Determine the (x, y) coordinate at the center of the cell enclosing the given text.  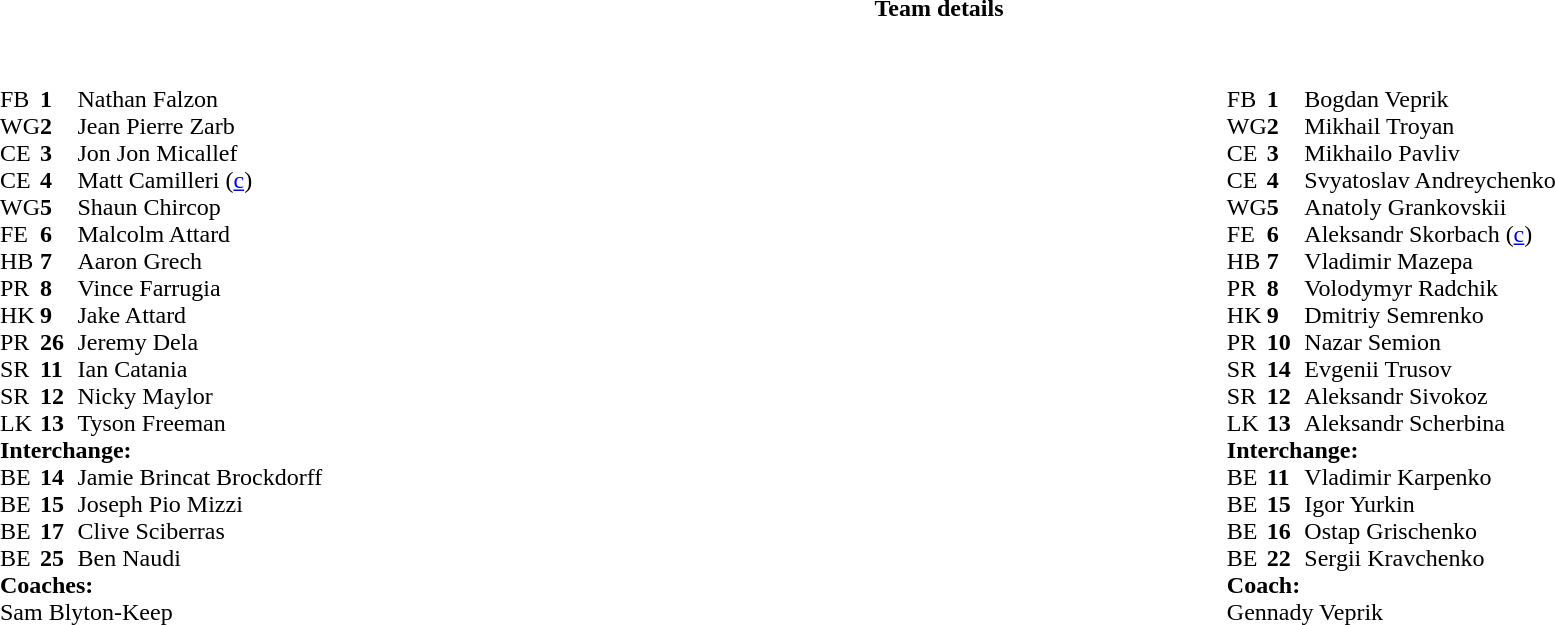
Ben Naudi (200, 558)
Clive Sciberras (200, 532)
Mikhailo Pavliv (1430, 154)
Svyatoslav Andreychenko (1430, 180)
Evgenii Trusov (1430, 370)
17 (59, 532)
Jake Attard (200, 316)
10 (1286, 342)
Jon Jon Micallef (200, 154)
Nicky Maylor (200, 396)
Vladimir Karpenko (1430, 478)
Igor Yurkin (1430, 504)
26 (59, 342)
Vladimir Mazepa (1430, 262)
Tyson Freeman (200, 424)
Anatoly Grankovskii (1430, 208)
22 (1286, 558)
Aleksandr Scherbina (1430, 424)
Nazar Semion (1430, 342)
Vince Farrugia (200, 288)
Jean Pierre Zarb (200, 126)
Matt Camilleri (c) (200, 180)
Aleksandr Skorbach (c) (1430, 234)
Ostap Grischenko (1430, 532)
Bogdan Veprik (1430, 100)
Interchange: (161, 450)
Malcolm Attard (200, 234)
Nathan Falzon (200, 100)
Ian Catania (200, 370)
Jamie Brincat Brockdorff (200, 478)
Volodymyr Radchik (1430, 288)
Sergii Kravchenko (1430, 558)
Dmitriy Semrenko (1430, 316)
Jeremy Dela (200, 342)
Joseph Pio Mizzi (200, 504)
25 (59, 558)
Aleksandr Sivokoz (1430, 396)
16 (1286, 532)
Aaron Grech (200, 262)
Mikhail Troyan (1430, 126)
Coaches: (161, 586)
Shaun Chircop (200, 208)
